Find where the given text appears and provide that cell's center as (x, y) coordinate. 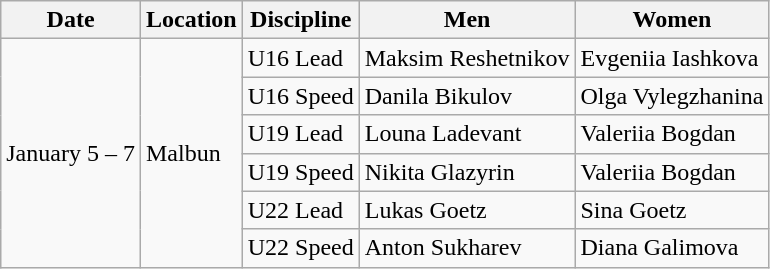
Evgeniia Iashkova (672, 58)
U19 Speed (300, 172)
U16 Lead (300, 58)
Sina Goetz (672, 210)
Lukas Goetz (467, 210)
Anton Sukharev (467, 248)
U19 Lead (300, 134)
Nikita Glazyrin (467, 172)
Danila Bikulov (467, 96)
U16 Speed (300, 96)
January 5 – 7 (71, 153)
Maksim Reshetnikov (467, 58)
Men (467, 20)
Louna Ladevant (467, 134)
U22 Speed (300, 248)
Date (71, 20)
Diana Galimova (672, 248)
Malbun (191, 153)
Women (672, 20)
Olga Vylegzhanina (672, 96)
U22 Lead (300, 210)
Location (191, 20)
Discipline (300, 20)
